Scan for the cell matching the given text and deliver its [x, y] coordinate at center. 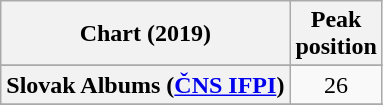
Peakposition [336, 34]
26 [336, 85]
Slovak Albums (ČNS IFPI) [146, 85]
Chart (2019) [146, 34]
